Scan for the cell matching the given text and deliver its (X, Y) coordinate at center. 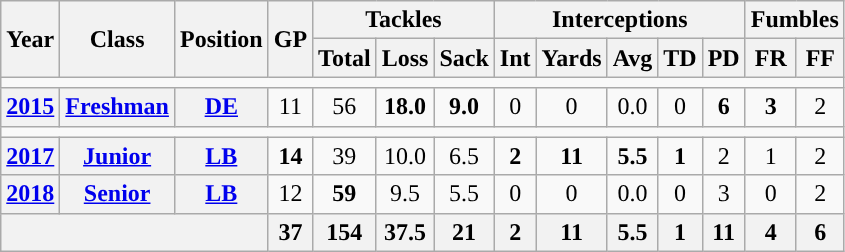
Junior (118, 156)
Yards (572, 58)
PD (724, 58)
18.0 (405, 107)
Fumbles (794, 20)
Freshman (118, 107)
Int (515, 58)
12 (290, 194)
FR (770, 58)
DE (221, 107)
9.5 (405, 194)
14 (290, 156)
2018 (30, 194)
2015 (30, 107)
10.0 (405, 156)
21 (464, 232)
37 (290, 232)
Class (118, 39)
37.5 (405, 232)
9.0 (464, 107)
Position (221, 39)
Tackles (404, 20)
Senior (118, 194)
56 (345, 107)
Sack (464, 58)
TD (680, 58)
FF (820, 58)
Year (30, 39)
154 (345, 232)
Interceptions (620, 20)
39 (345, 156)
59 (345, 194)
6.5 (464, 156)
2017 (30, 156)
4 (770, 232)
Loss (405, 58)
GP (290, 39)
Avg (632, 58)
Total (345, 58)
